Capture the cell that displays the provided text and extract its (x, y) central coordinate. 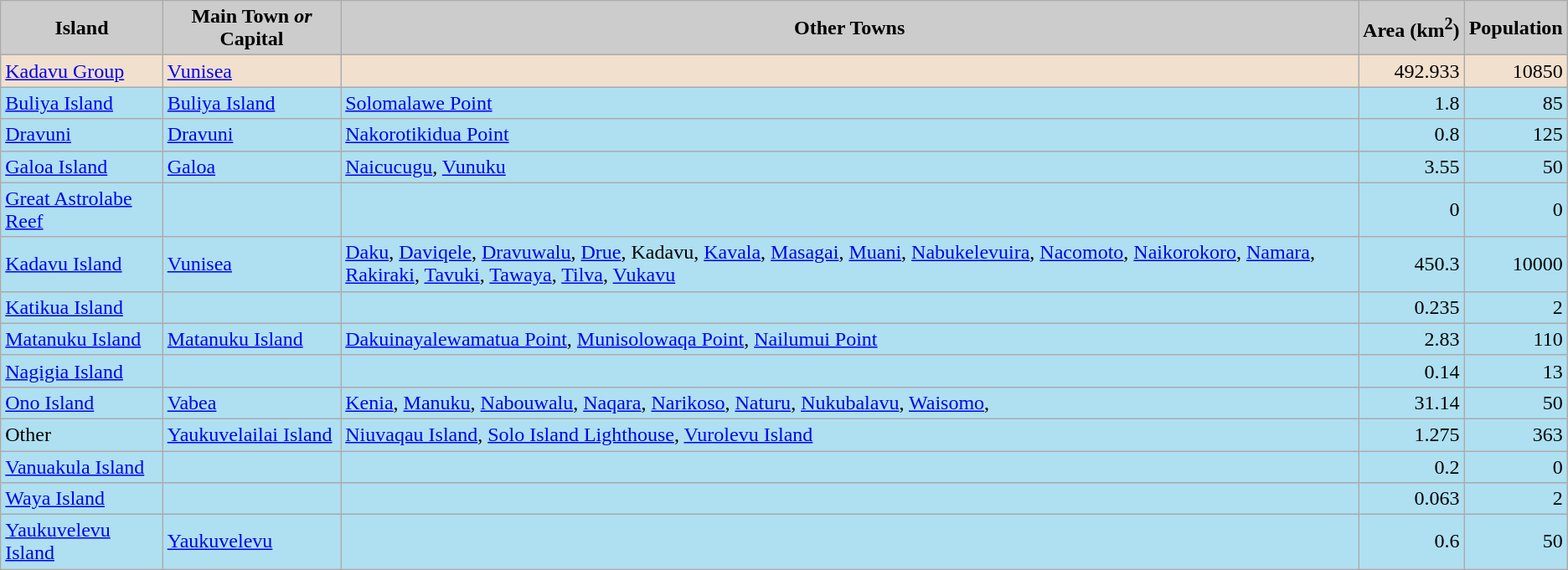
0.6 (1412, 542)
Kadavu Island (82, 264)
0.063 (1412, 499)
13 (1516, 371)
Yaukuvelevu Island (82, 542)
Waya Island (82, 499)
Yaukuvelevu (251, 542)
Katikua Island (82, 307)
0.8 (1412, 135)
31.14 (1412, 403)
3.55 (1412, 167)
Niuvaqau Island, Solo Island Lighthouse, Vurolevu Island (849, 434)
Solomalawe Point (849, 103)
492.933 (1412, 71)
1.8 (1412, 103)
1.275 (1412, 434)
Main Town or Capital (251, 28)
Naicucugu, Vunuku (849, 167)
0.235 (1412, 307)
Great Astrolabe Reef (82, 209)
Other (82, 434)
0.14 (1412, 371)
Other Towns (849, 28)
Nagigia Island (82, 371)
Nakorotikidua Point (849, 135)
125 (1516, 135)
85 (1516, 103)
Vabea (251, 403)
Population (1516, 28)
Galoa Island (82, 167)
363 (1516, 434)
Kenia, Manuku, Nabouwalu, Naqara, Narikoso, Naturu, Nukubalavu, Waisomo, (849, 403)
Ono Island (82, 403)
Vanuakula Island (82, 466)
0.2 (1412, 466)
Galoa (251, 167)
10000 (1516, 264)
10850 (1516, 71)
110 (1516, 339)
Kadavu Group (82, 71)
Dakuinayalewamatua Point, Munisolowaqa Point, Nailumui Point (849, 339)
Yaukuvelailai Island (251, 434)
2.83 (1412, 339)
Area (km2) (1412, 28)
450.3 (1412, 264)
Island (82, 28)
